Search for the cell housing the specified text and yield its (X, Y) center coordinate. 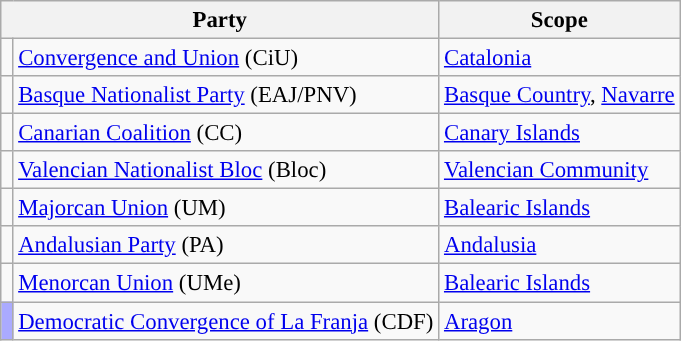
Aragon (560, 321)
Basque Country, Navarre (560, 95)
Majorcan Union (UM) (226, 208)
Canarian Coalition (CC) (226, 133)
Basque Nationalist Party (EAJ/PNV) (226, 95)
Convergence and Union (CiU) (226, 58)
Menorcan Union (UMe) (226, 283)
Canary Islands (560, 133)
Scope (560, 20)
Andalusian Party (PA) (226, 245)
Democratic Convergence of La Franja (CDF) (226, 321)
Valencian Community (560, 170)
Valencian Nationalist Bloc (Bloc) (226, 170)
Andalusia (560, 245)
Catalonia (560, 58)
Party (220, 20)
